Pinpoint the cell where the given text exists, returning its [X, Y] midpoint coordinate. 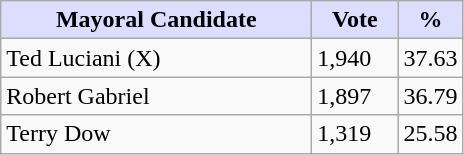
Mayoral Candidate [156, 20]
% [430, 20]
Vote [355, 20]
1,319 [355, 134]
1,897 [355, 96]
Ted Luciani (X) [156, 58]
Robert Gabriel [156, 96]
Terry Dow [156, 134]
1,940 [355, 58]
37.63 [430, 58]
36.79 [430, 96]
25.58 [430, 134]
